Extract the (x, y) coordinate from the center of the cell holding the provided text.  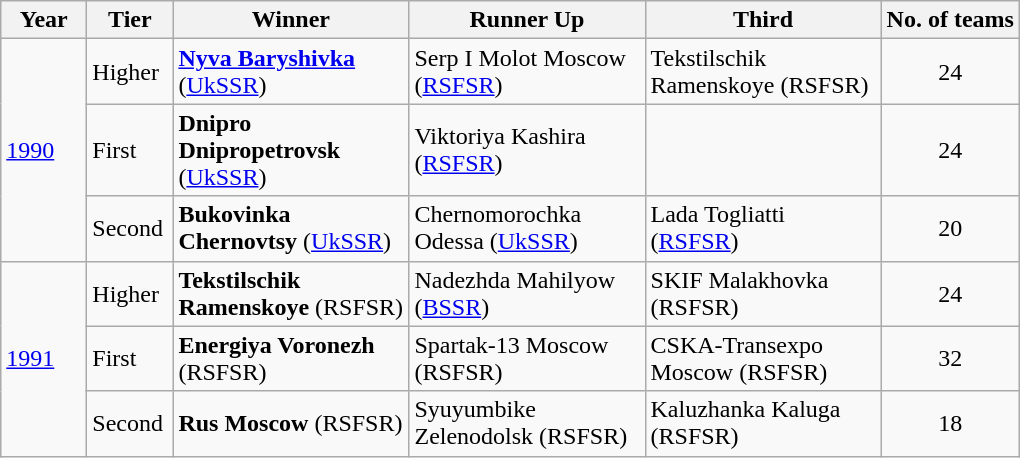
Energiya Voronezh (RSFSR) (291, 358)
1990 (44, 150)
Chernomorochka Odessa (UkSSR) (527, 228)
Nyva Baryshivka (UkSSR) (291, 72)
Lada Togliatti (RSFSR) (763, 228)
Syuyumbike Zelenodolsk (RSFSR) (527, 424)
Runner Up (527, 20)
18 (950, 424)
Dnipro Dnipropetrovsk (UkSSR) (291, 150)
Serp I Molot Moscow (RSFSR) (527, 72)
Spartak-13 Moscow (RSFSR) (527, 358)
Rus Moscow (RSFSR) (291, 424)
SKIF Malakhovka (RSFSR) (763, 294)
Kaluzhanka Kaluga (RSFSR) (763, 424)
20 (950, 228)
Third (763, 20)
Year (44, 20)
No. of teams (950, 20)
Bukovinka Chernovtsy (UkSSR) (291, 228)
32 (950, 358)
Tier (130, 20)
CSKA-Transexpo Moscow (RSFSR) (763, 358)
Nadezhda Mahilyow (BSSR) (527, 294)
Viktoriya Kashira (RSFSR) (527, 150)
1991 (44, 358)
Winner (291, 20)
